Return the (X, Y) coordinate for the center point of the cell that contains the specified text.  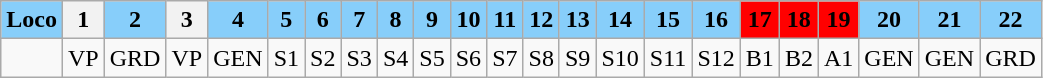
6 (323, 20)
4 (238, 20)
18 (798, 20)
B2 (798, 58)
S3 (359, 58)
17 (760, 20)
12 (541, 20)
S6 (468, 58)
S8 (541, 58)
S5 (432, 58)
S7 (505, 58)
8 (395, 20)
13 (577, 20)
A1 (838, 58)
B1 (760, 58)
S4 (395, 58)
2 (135, 20)
S1 (286, 58)
S2 (323, 58)
S12 (716, 58)
S10 (620, 58)
15 (668, 20)
22 (1011, 20)
Loco (32, 20)
11 (505, 20)
5 (286, 20)
14 (620, 20)
20 (889, 20)
3 (187, 20)
S9 (577, 58)
21 (949, 20)
19 (838, 20)
9 (432, 20)
1 (83, 20)
16 (716, 20)
S11 (668, 58)
10 (468, 20)
7 (359, 20)
